Determine the [x, y] coordinate at the center of the cell enclosing the given text.  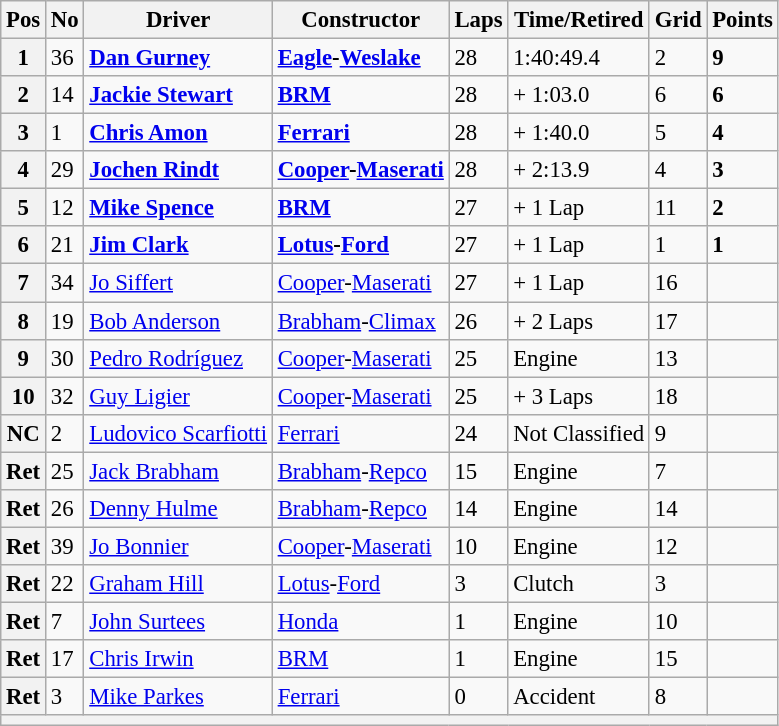
32 [65, 396]
Denny Hulme [178, 509]
Eagle-Weslake [360, 58]
16 [678, 283]
13 [678, 358]
Dan Gurney [178, 58]
+ 2:13.9 [579, 170]
Jack Brabham [178, 471]
Accident [579, 697]
Bob Anderson [178, 321]
Jo Bonnier [178, 546]
No [65, 20]
30 [65, 358]
Chris Irwin [178, 659]
Graham Hill [178, 584]
Guy Ligier [178, 396]
Ludovico Scarfiotti [178, 433]
19 [65, 321]
22 [65, 584]
Points [742, 20]
+ 1:40.0 [579, 133]
29 [65, 170]
1:40:49.4 [579, 58]
+ 2 Laps [579, 321]
NC [24, 433]
Grid [678, 20]
Time/Retired [579, 20]
Jochen Rindt [178, 170]
Honda [360, 621]
Pedro Rodríguez [178, 358]
0 [478, 697]
Driver [178, 20]
34 [65, 283]
Mike Spence [178, 208]
Constructor [360, 20]
Pos [24, 20]
John Surtees [178, 621]
Chris Amon [178, 133]
+ 1:03.0 [579, 95]
11 [678, 208]
Mike Parkes [178, 697]
18 [678, 396]
24 [478, 433]
Jo Siffert [178, 283]
Brabham-Climax [360, 321]
Jim Clark [178, 245]
Not Classified [579, 433]
21 [65, 245]
Clutch [579, 584]
Laps [478, 20]
+ 3 Laps [579, 396]
39 [65, 546]
36 [65, 58]
Jackie Stewart [178, 95]
